Detect which cell encompasses the target text, then output its (X, Y) center coordinate. 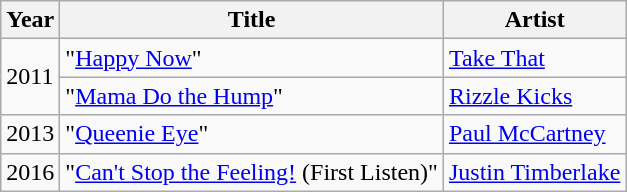
2016 (30, 172)
"Happy Now" (252, 58)
2013 (30, 134)
Take That (534, 58)
Justin Timberlake (534, 172)
Artist (534, 20)
Paul McCartney (534, 134)
2011 (30, 77)
"Can't Stop the Feeling! (First Listen)" (252, 172)
"Mama Do the Hump" (252, 96)
Rizzle Kicks (534, 96)
"Queenie Eye" (252, 134)
Title (252, 20)
Year (30, 20)
